From the cell containing the given text, extract its center point as (X, Y) coordinate. 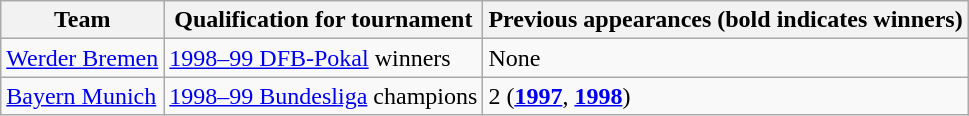
Previous appearances (bold indicates winners) (726, 20)
1998–99 DFB-Pokal winners (324, 58)
1998–99 Bundesliga champions (324, 96)
2 (1997, 1998) (726, 96)
None (726, 58)
Werder Bremen (82, 58)
Qualification for tournament (324, 20)
Bayern Munich (82, 96)
Team (82, 20)
